Capture the cell that displays the provided text and extract its [x, y] central coordinate. 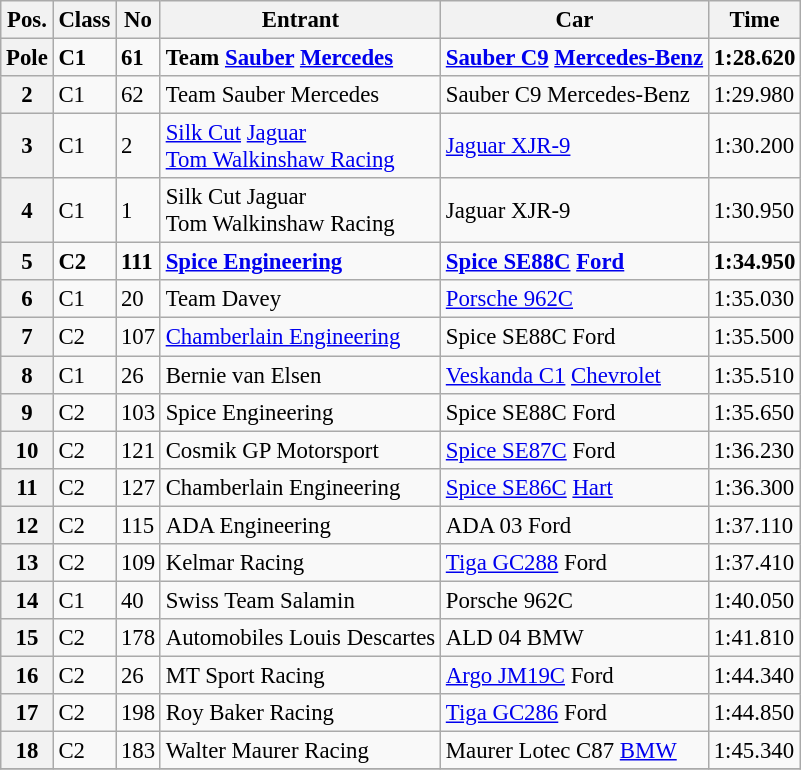
Automobiles Louis Descartes [300, 638]
ADA 03 Ford [575, 525]
Cosmik GP Motorsport [300, 450]
1:35.510 [754, 375]
Kelmar Racing [300, 563]
15 [27, 638]
1:29.980 [754, 95]
198 [138, 713]
111 [138, 262]
1:30.950 [754, 210]
1:36.230 [754, 450]
Team Davey [300, 299]
1:45.340 [754, 751]
MT Sport Racing [300, 675]
1:35.650 [754, 412]
Veskanda C1 Chevrolet [575, 375]
14 [27, 600]
8 [27, 375]
9 [27, 412]
4 [27, 210]
107 [138, 337]
Bernie van Elsen [300, 375]
6 [27, 299]
Entrant [300, 20]
1 [138, 210]
1:35.500 [754, 337]
103 [138, 412]
Spice SE86C Hart [575, 487]
Tiga GC288 Ford [575, 563]
1:44.340 [754, 675]
Tiga GC286 Ford [575, 713]
Maurer Lotec C87 BMW [575, 751]
16 [27, 675]
1:40.050 [754, 600]
Pole [27, 58]
115 [138, 525]
1:30.200 [754, 146]
1:37.110 [754, 525]
1:36.300 [754, 487]
Roy Baker Racing [300, 713]
10 [27, 450]
12 [27, 525]
62 [138, 95]
20 [138, 299]
183 [138, 751]
Argo JM19C Ford [575, 675]
40 [138, 600]
Pos. [27, 20]
Spice SE87C Ford [575, 450]
109 [138, 563]
Walter Maurer Racing [300, 751]
ALD 04 BMW [575, 638]
1:41.810 [754, 638]
Time [754, 20]
18 [27, 751]
1:44.850 [754, 713]
3 [27, 146]
ADA Engineering [300, 525]
1:37.410 [754, 563]
1:28.620 [754, 58]
121 [138, 450]
11 [27, 487]
178 [138, 638]
No [138, 20]
7 [27, 337]
Class [84, 20]
1:35.030 [754, 299]
1:34.950 [754, 262]
61 [138, 58]
17 [27, 713]
Swiss Team Salamin [300, 600]
127 [138, 487]
Car [575, 20]
13 [27, 563]
5 [27, 262]
